Return the [x, y] coordinate for the center point of the cell that contains the specified text.  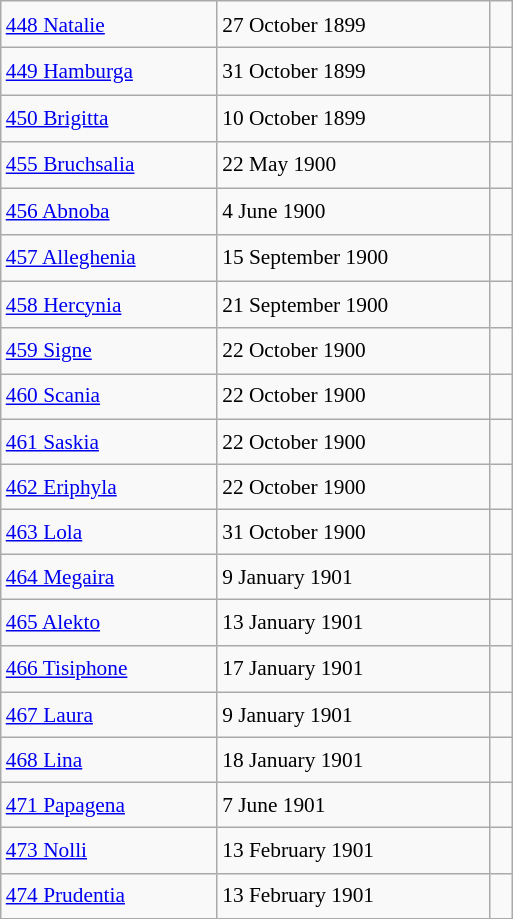
459 Signe [109, 350]
455 Bruchsalia [109, 164]
461 Saskia [109, 442]
450 Brigitta [109, 118]
449 Hamburga [109, 72]
4 June 1900 [353, 212]
15 September 1900 [353, 258]
13 January 1901 [353, 622]
18 January 1901 [353, 760]
456 Abnoba [109, 212]
464 Megaira [109, 578]
22 May 1900 [353, 164]
21 September 1900 [353, 306]
448 Natalie [109, 24]
467 Laura [109, 714]
465 Alekto [109, 622]
31 October 1900 [353, 532]
462 Eriphyla [109, 486]
468 Lina [109, 760]
7 June 1901 [353, 804]
10 October 1899 [353, 118]
458 Hercynia [109, 306]
466 Tisiphone [109, 668]
17 January 1901 [353, 668]
463 Lola [109, 532]
460 Scania [109, 396]
31 October 1899 [353, 72]
471 Papagena [109, 804]
474 Prudentia [109, 896]
457 Alleghenia [109, 258]
473 Nolli [109, 850]
27 October 1899 [353, 24]
